Determine the [x, y] coordinate at the center of the cell enclosing the given text.  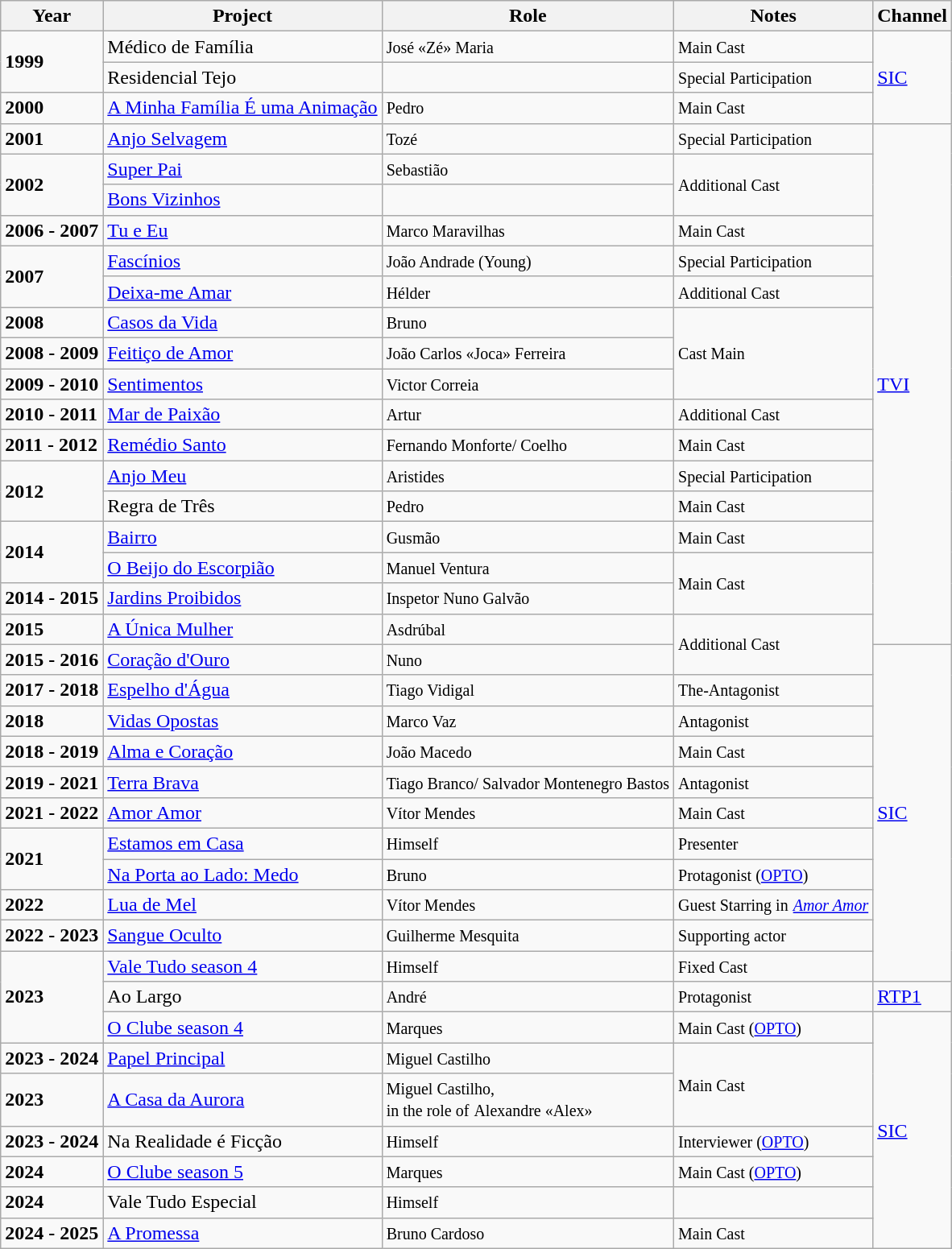
1999 [52, 62]
Sentimentos [242, 384]
2021 [52, 858]
Asdrúbal [528, 629]
2014 - 2015 [52, 598]
Presenter [773, 843]
Vidas Opostas [242, 721]
2009 - 2010 [52, 384]
Protagonist (OPTO) [773, 874]
2012 [52, 491]
TVI [913, 383]
Marco Vaz [528, 721]
Feitiço de Amor [242, 353]
Protagonist [773, 997]
Ao Largo [242, 997]
Coração d'Ouro [242, 660]
2022 - 2023 [52, 936]
Gusmão [528, 537]
2024 - 2025 [52, 1233]
Interviewer (OPTO) [773, 1141]
Vale Tudo Especial [242, 1202]
Vale Tudo season 4 [242, 966]
Bons Vizinhos [242, 200]
Nuno [528, 660]
Sebastião [528, 169]
Deixa-me Amar [242, 292]
Supporting actor [773, 936]
2006 - 2007 [52, 230]
O Clube season 5 [242, 1172]
Fernando Monforte/ Coelho [528, 445]
A Única Mulher [242, 629]
Lua de Mel [242, 905]
Bairro [242, 537]
2010 - 2011 [52, 415]
2015 - 2016 [52, 660]
Na Realidade é Ficção [242, 1141]
Year [52, 16]
Cast Main [773, 353]
2017 - 2018 [52, 690]
The-Antagonist [773, 690]
Miguel Castilho,in the role of Alexandre «Alex» [528, 1100]
Jardins Proibidos [242, 598]
A Casa da Aurora [242, 1100]
Terra Brava [242, 782]
Tiago Vidigal [528, 690]
João Macedo [528, 751]
Aristides [528, 476]
Channel [913, 16]
Manuel Ventura [528, 568]
Marco Maravilhas [528, 230]
2001 [52, 139]
Project [242, 16]
Tozé [528, 139]
Sangue Oculto [242, 936]
2018 [52, 721]
Anjo Meu [242, 476]
Anjo Selvagem [242, 139]
José «Zé» Maria [528, 47]
Casos da Vida [242, 322]
Estamos em Casa [242, 843]
Guest Starring in Amor Amor [773, 905]
Miguel Castilho [528, 1058]
Fascínios [242, 261]
Amor Amor [242, 813]
Tiago Branco/ Salvador Montenegro Bastos [528, 782]
2018 - 2019 [52, 751]
João Carlos «Joca» Ferreira [528, 353]
Remédio Santo [242, 445]
2000 [52, 108]
Médico de Família [242, 47]
O Beijo do Escorpião [242, 568]
Papel Principal [242, 1058]
Alma e Coração [242, 751]
O Clube season 4 [242, 1028]
Role [528, 16]
Super Pai [242, 169]
2007 [52, 276]
Inspetor Nuno Galvão [528, 598]
Espelho d'Água [242, 690]
A Minha Família É uma Animação [242, 108]
João Andrade (Young) [528, 261]
Victor Correia [528, 384]
2022 [52, 905]
A Promessa [242, 1233]
Mar de Paixão [242, 415]
Guilherme Mesquita [528, 936]
Residencial Tejo [242, 77]
Tu e Eu [242, 230]
André [528, 997]
Bruno Cardoso [528, 1233]
Notes [773, 16]
2011 - 2012 [52, 445]
2002 [52, 184]
2015 [52, 629]
Hélder [528, 292]
2014 [52, 552]
2008 - 2009 [52, 353]
Artur [528, 415]
Na Porta ao Lado: Medo [242, 874]
Regra de Três [242, 507]
2008 [52, 322]
2021 - 2022 [52, 813]
2019 - 2021 [52, 782]
RTP1 [913, 997]
Fixed Cast [773, 966]
